From the cell containing the given text, extract its center point as [x, y] coordinate. 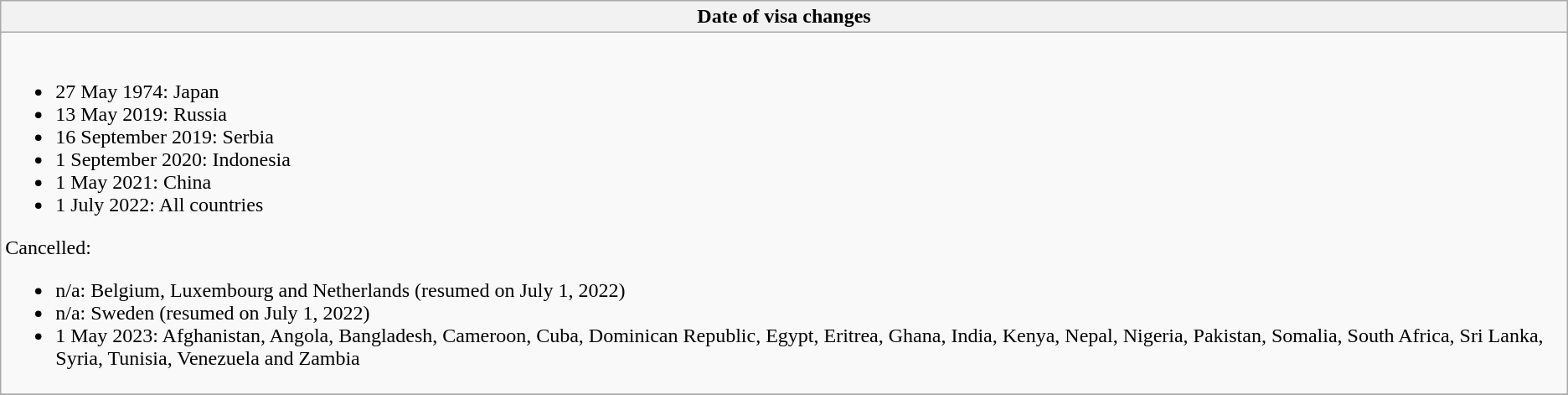
Date of visa changes [784, 17]
